Capture the cell that displays the provided text and extract its [x, y] central coordinate. 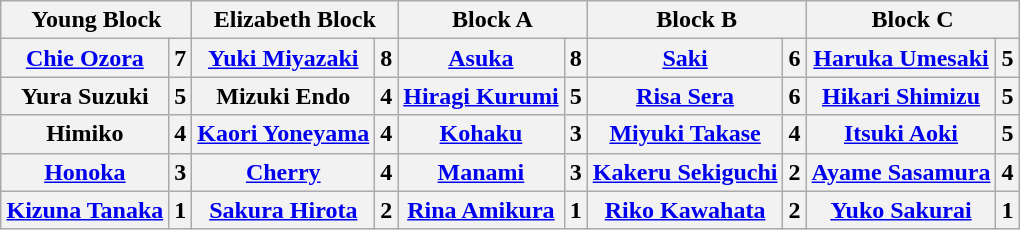
Block B [696, 20]
Cherry [284, 172]
Hikari Shimizu [901, 96]
Riko Kawahata [685, 210]
Mizuki Endo [284, 96]
Saki [685, 58]
Yuko Sakurai [901, 210]
Kaori Yoneyama [284, 134]
Yuki Miyazaki [284, 58]
Asuka [481, 58]
Hiragi Kurumi [481, 96]
Manami [481, 172]
Itsuki Aoki [901, 134]
Miyuki Takase [685, 134]
Kohaku [481, 134]
Honoka [85, 172]
Kakeru Sekiguchi [685, 172]
Risa Sera [685, 96]
Kizuna Tanaka [85, 210]
Sakura Hirota [284, 210]
Young Block [96, 20]
Himiko [85, 134]
Chie Ozora [85, 58]
Block C [912, 20]
Block A [492, 20]
7 [180, 58]
Haruka Umesaki [901, 58]
Ayame Sasamura [901, 172]
Yura Suzuki [85, 96]
Rina Amikura [481, 210]
Elizabeth Block [295, 20]
